Pinpoint the cell where the given text exists, returning its (x, y) midpoint coordinate. 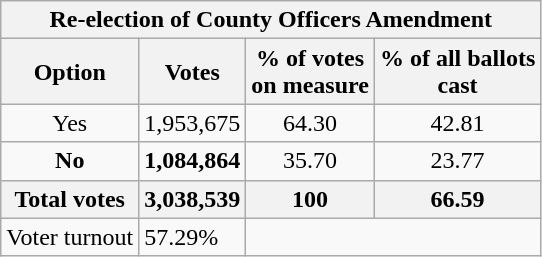
1,084,864 (192, 161)
Yes (70, 123)
Votes (192, 72)
66.59 (457, 199)
Re-election of County Officers Amendment (271, 20)
% of all ballotscast (457, 72)
64.30 (310, 123)
57.29% (192, 237)
% of voteson measure (310, 72)
Voter turnout (70, 237)
Total votes (70, 199)
42.81 (457, 123)
3,038,539 (192, 199)
35.70 (310, 161)
No (70, 161)
Option (70, 72)
1,953,675 (192, 123)
100 (310, 199)
23.77 (457, 161)
